Detect which cell encompasses the target text, then output its [X, Y] center coordinate. 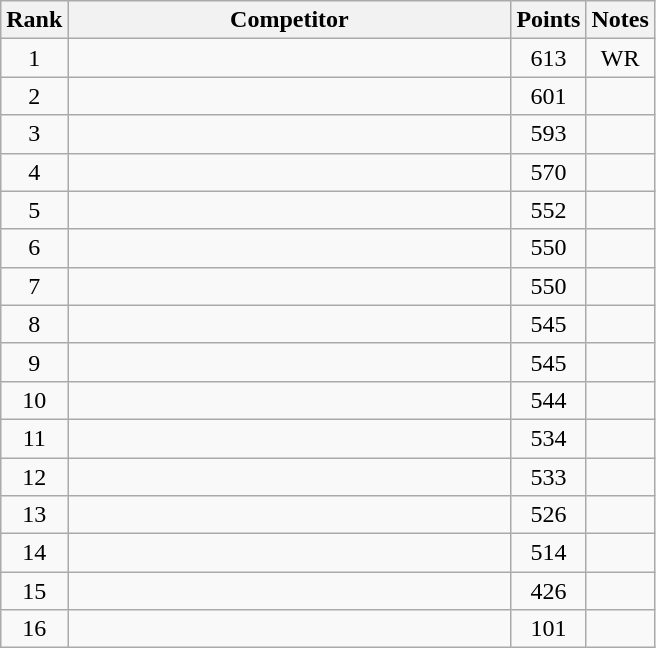
12 [34, 477]
4 [34, 172]
613 [548, 58]
544 [548, 400]
552 [548, 210]
Rank [34, 20]
9 [34, 362]
101 [548, 629]
7 [34, 286]
13 [34, 515]
514 [548, 553]
601 [548, 96]
3 [34, 134]
Notes [620, 20]
1 [34, 58]
5 [34, 210]
10 [34, 400]
Points [548, 20]
570 [548, 172]
2 [34, 96]
426 [548, 591]
16 [34, 629]
534 [548, 438]
14 [34, 553]
533 [548, 477]
6 [34, 248]
593 [548, 134]
526 [548, 515]
15 [34, 591]
Competitor [290, 20]
8 [34, 324]
WR [620, 58]
11 [34, 438]
